Provide the [X, Y] coordinate of the cell's center where the given text is located.  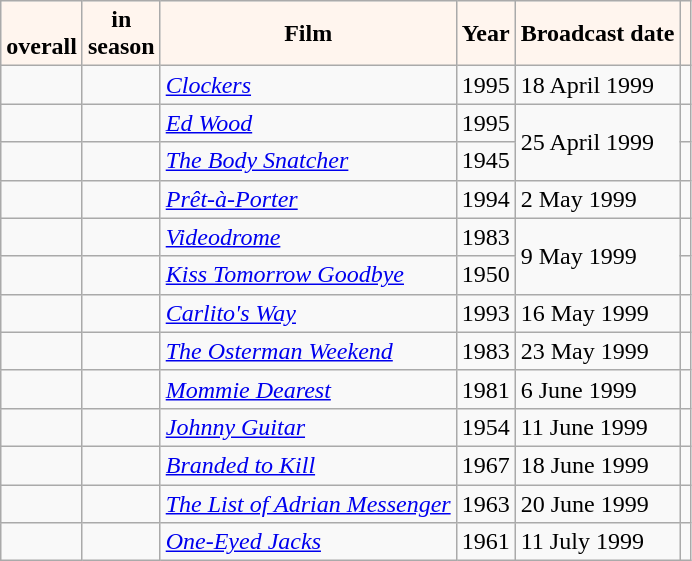
Broadcast date [598, 34]
1967 [486, 465]
1981 [486, 389]
11 July 1999 [598, 542]
Prêt-à-Porter [308, 199]
Kiss Tomorrow Goodbye [308, 275]
18 April 1999 [598, 85]
16 May 1999 [598, 313]
The List of Adrian Messenger [308, 503]
1994 [486, 199]
One-Eyed Jacks [308, 542]
overall [42, 34]
1963 [486, 503]
2 May 1999 [598, 199]
The Osterman Weekend [308, 351]
1993 [486, 313]
Videodrome [308, 237]
11 June 1999 [598, 427]
25 April 1999 [598, 142]
Johnny Guitar [308, 427]
inseason [121, 34]
Year [486, 34]
Ed Wood [308, 123]
18 June 1999 [598, 465]
9 May 1999 [598, 256]
1950 [486, 275]
23 May 1999 [598, 351]
Carlito's Way [308, 313]
Film [308, 34]
Branded to Kill [308, 465]
1954 [486, 427]
1961 [486, 542]
Clockers [308, 85]
6 June 1999 [598, 389]
1945 [486, 161]
20 June 1999 [598, 503]
The Body Snatcher [308, 161]
Mommie Dearest [308, 389]
